Provide the [X, Y] coordinate of the cell's center where the given text is located.  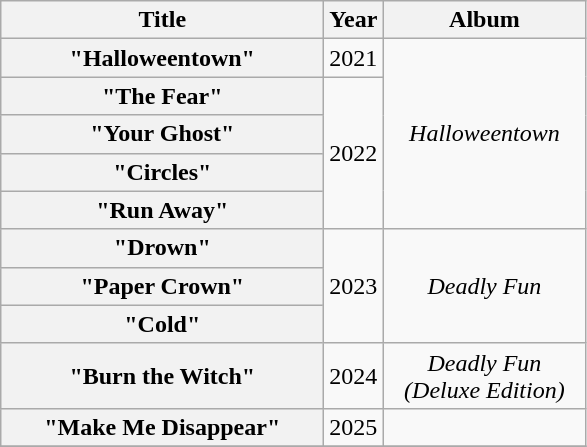
2025 [354, 427]
"Make Me Disappear" [162, 427]
"Burn the Witch" [162, 376]
"Cold" [162, 324]
2024 [354, 376]
Deadly Fun [484, 286]
"Paper Crown" [162, 286]
Year [354, 20]
"Your Ghost" [162, 134]
Title [162, 20]
"Run Away" [162, 210]
"Circles" [162, 172]
Halloweentown [484, 134]
Deadly Fun (Deluxe Edition) [484, 376]
"Drown" [162, 248]
2022 [354, 153]
"The Fear" [162, 96]
"Halloweentown" [162, 58]
2021 [354, 58]
Album [484, 20]
2023 [354, 286]
